Extract the [x, y] coordinate from the center of the cell holding the provided text.  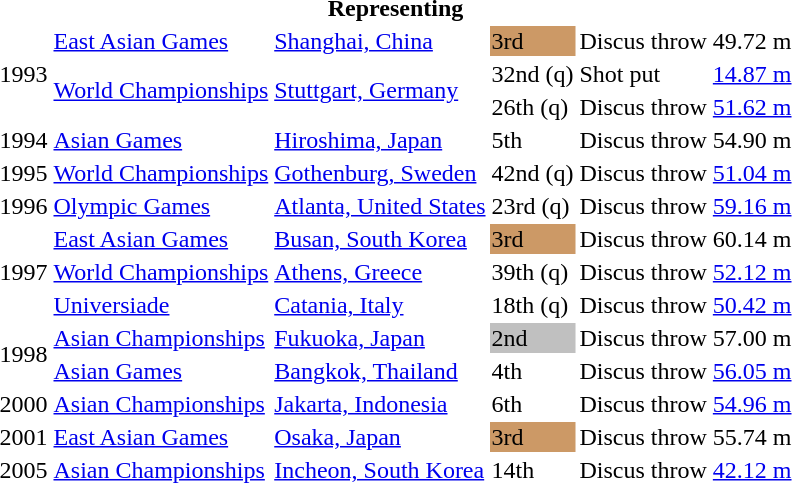
18th (q) [532, 305]
Stuttgart, Germany [380, 90]
2nd [532, 338]
Universiade [161, 305]
4th [532, 371]
6th [532, 404]
Fukuoka, Japan [380, 338]
Gothenburg, Sweden [380, 173]
Shot put [643, 74]
Busan, South Korea [380, 239]
23rd (q) [532, 206]
32nd (q) [532, 74]
26th (q) [532, 107]
Shanghai, China [380, 41]
Bangkok, Thailand [380, 371]
Athens, Greece [380, 272]
Atlanta, United States [380, 206]
Olympic Games [161, 206]
39th (q) [532, 272]
Hiroshima, Japan [380, 140]
5th [532, 140]
Jakarta, Indonesia [380, 404]
Osaka, Japan [380, 437]
Catania, Italy [380, 305]
42nd (q) [532, 173]
